Return the (X, Y) coordinate for the center point of the cell that contains the specified text.  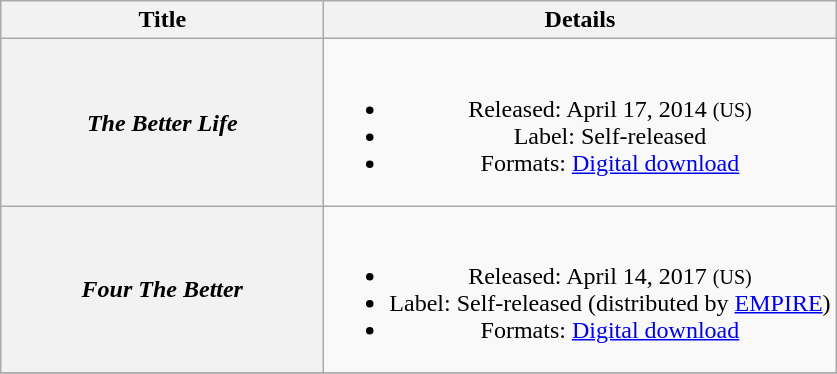
The Better Life (162, 122)
Released: April 14, 2017 (US)Label: Self-released (distributed by EMPIRE)Formats: Digital download (580, 290)
Released: April 17, 2014 (US)Label: Self-releasedFormats: Digital download (580, 122)
Four The Better (162, 290)
Title (162, 20)
Details (580, 20)
